Provide the [x, y] coordinate of the cell's center where the given text is located.  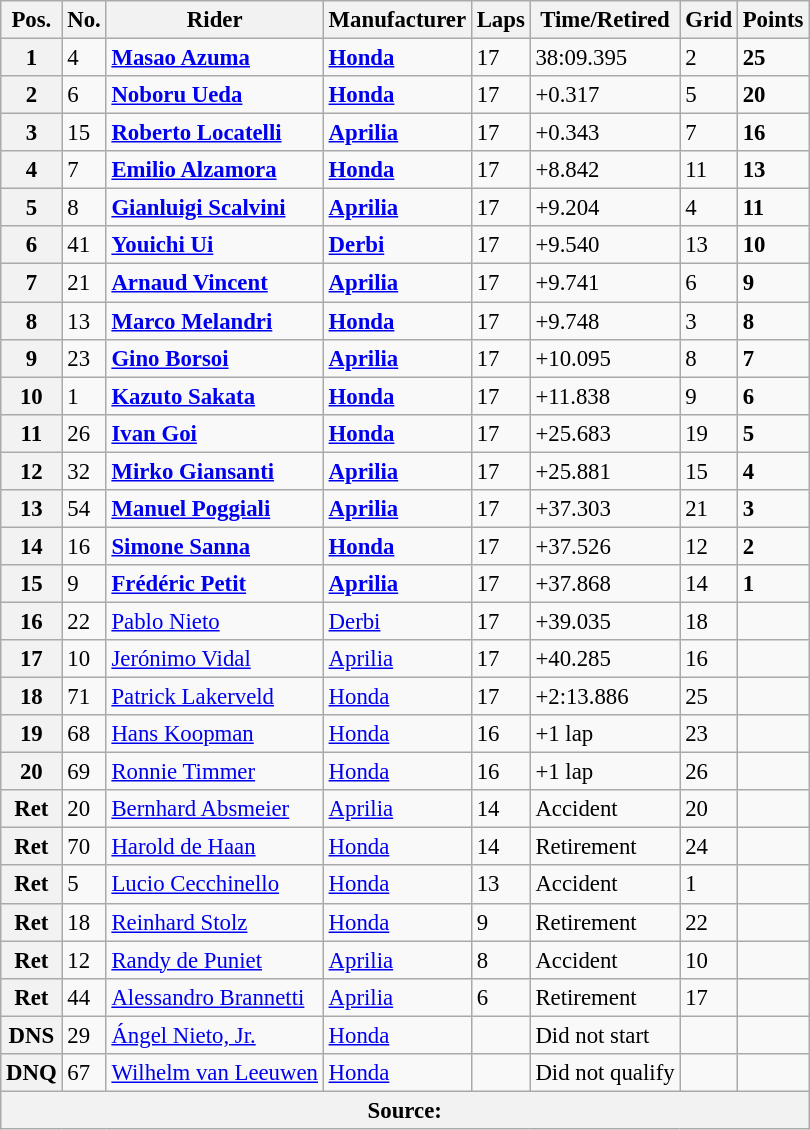
Did not start [605, 1035]
Alessandro Brannetti [214, 997]
Masao Azuma [214, 58]
69 [84, 772]
Noboru Ueda [214, 95]
+0.317 [605, 95]
Frédéric Petit [214, 584]
41 [84, 245]
Marco Melandri [214, 321]
Harold de Haan [214, 847]
+11.838 [605, 396]
Ivan Goi [214, 433]
+9.741 [605, 283]
DNQ [32, 1073]
Pos. [32, 20]
Youichi Ui [214, 245]
32 [84, 471]
Arnaud Vincent [214, 283]
Laps [500, 20]
Ángel Nieto, Jr. [214, 1035]
Randy de Puniet [214, 960]
+25.683 [605, 433]
70 [84, 847]
Manufacturer [397, 20]
+37.303 [605, 509]
Rider [214, 20]
+39.035 [605, 621]
Kazuto Sakata [214, 396]
Emilio Alzamora [214, 170]
Gino Borsoi [214, 358]
Lucio Cecchinello [214, 885]
+25.881 [605, 471]
+37.526 [605, 546]
71 [84, 697]
Hans Koopman [214, 734]
Jerónimo Vidal [214, 659]
29 [84, 1035]
+10.095 [605, 358]
+40.285 [605, 659]
+8.842 [605, 170]
Did not qualify [605, 1073]
Ronnie Timmer [214, 772]
+9.540 [605, 245]
Source: [405, 1110]
44 [84, 997]
Wilhelm van Leeuwen [214, 1073]
Gianluigi Scalvini [214, 208]
67 [84, 1073]
24 [708, 847]
Mirko Giansanti [214, 471]
+2:13.886 [605, 697]
+9.748 [605, 321]
Simone Sanna [214, 546]
Roberto Locatelli [214, 133]
+0.343 [605, 133]
No. [84, 20]
Time/Retired [605, 20]
Points [772, 20]
+37.868 [605, 584]
Manuel Poggiali [214, 509]
Patrick Lakerveld [214, 697]
68 [84, 734]
+9.204 [605, 208]
Reinhard Stolz [214, 922]
Grid [708, 20]
Bernhard Absmeier [214, 809]
DNS [32, 1035]
38:09.395 [605, 58]
Pablo Nieto [214, 621]
54 [84, 509]
